Find where the given text appears and provide that cell's center as (x, y) coordinate. 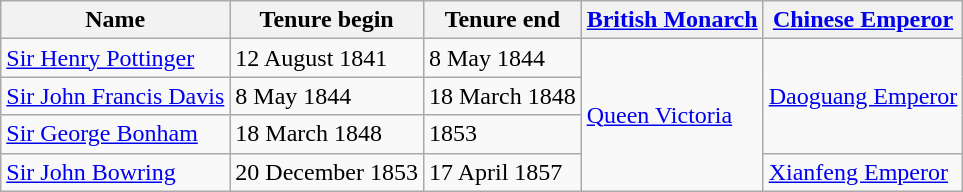
British Monarch (672, 20)
Name (116, 20)
Sir John Bowring (116, 172)
12 August 1841 (327, 58)
Sir George Bonham (116, 134)
Queen Victoria (672, 115)
1853 (502, 134)
20 December 1853 (327, 172)
Tenure end (502, 20)
17 April 1857 (502, 172)
Xianfeng Emperor (863, 172)
Daoguang Emperor (863, 96)
Tenure begin (327, 20)
Sir Henry Pottinger (116, 58)
Sir John Francis Davis (116, 96)
Chinese Emperor (863, 20)
